Find where the given text appears and provide that cell's center as (X, Y) coordinate. 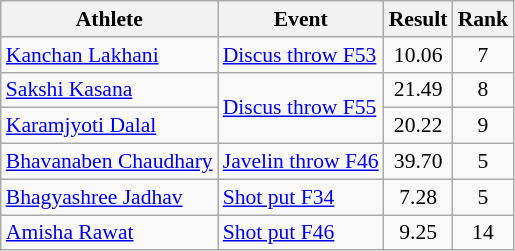
Discus throw F53 (301, 55)
Rank (484, 19)
Bhagyashree Jadhav (110, 197)
Shot put F34 (301, 197)
Kanchan Lakhani (110, 55)
Bhavanaben Chaudhary (110, 162)
20.22 (418, 126)
9 (484, 126)
Result (418, 19)
Athlete (110, 19)
Event (301, 19)
Amisha Rawat (110, 233)
14 (484, 233)
9.25 (418, 233)
Discus throw F55 (301, 108)
10.06 (418, 55)
21.49 (418, 90)
Javelin throw F46 (301, 162)
7 (484, 55)
7.28 (418, 197)
Shot put F46 (301, 233)
39.70 (418, 162)
Sakshi Kasana (110, 90)
Karamjyoti Dalal (110, 126)
8 (484, 90)
